Pinpoint the cell where the given text exists, returning its [x, y] midpoint coordinate. 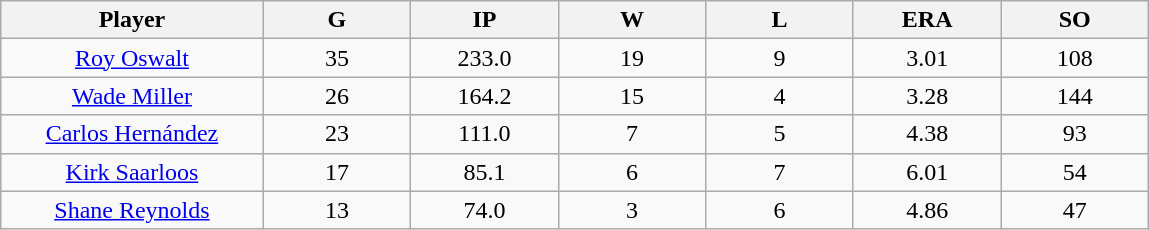
93 [1075, 134]
47 [1075, 210]
Roy Oswalt [132, 58]
35 [337, 58]
111.0 [485, 134]
4.86 [927, 210]
Player [132, 20]
17 [337, 172]
74.0 [485, 210]
23 [337, 134]
3.28 [927, 96]
19 [632, 58]
4 [780, 96]
6.01 [927, 172]
3 [632, 210]
164.2 [485, 96]
233.0 [485, 58]
3.01 [927, 58]
Wade Miller [132, 96]
Carlos Hernández [132, 134]
26 [337, 96]
13 [337, 210]
4.38 [927, 134]
SO [1075, 20]
108 [1075, 58]
144 [1075, 96]
ERA [927, 20]
G [337, 20]
9 [780, 58]
IP [485, 20]
15 [632, 96]
L [780, 20]
Shane Reynolds [132, 210]
85.1 [485, 172]
5 [780, 134]
Kirk Saarloos [132, 172]
W [632, 20]
54 [1075, 172]
